From the cell containing the given text, extract its center point as [X, Y] coordinate. 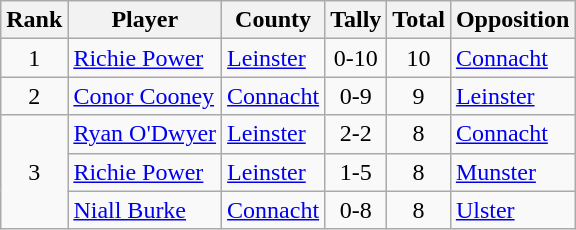
1-5 [356, 172]
2 [34, 96]
10 [419, 58]
County [274, 20]
Ulster [512, 210]
1 [34, 58]
Tally [356, 20]
Munster [512, 172]
Player [145, 20]
0-9 [356, 96]
Opposition [512, 20]
0-8 [356, 210]
3 [34, 172]
0-10 [356, 58]
Rank [34, 20]
9 [419, 96]
Niall Burke [145, 210]
Ryan O'Dwyer [145, 134]
Conor Cooney [145, 96]
Total [419, 20]
2-2 [356, 134]
